Return the (X, Y) coordinate for the center point of the cell that contains the specified text.  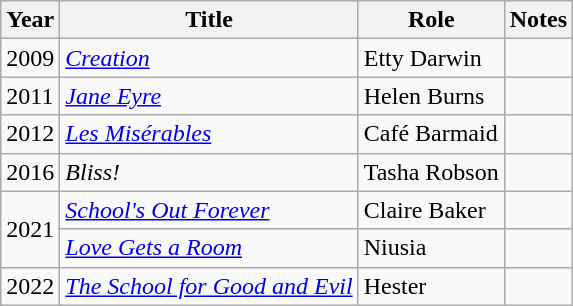
Notes (538, 20)
Les Misérables (209, 134)
2021 (30, 229)
2012 (30, 134)
2009 (30, 58)
Café Barmaid (431, 134)
Title (209, 20)
Bliss! (209, 172)
Claire Baker (431, 210)
Hester (431, 286)
The School for Good and Evil (209, 286)
Love Gets a Room (209, 248)
Creation (209, 58)
Niusia (431, 248)
2022 (30, 286)
2011 (30, 96)
Helen Burns (431, 96)
Etty Darwin (431, 58)
Role (431, 20)
Year (30, 20)
2016 (30, 172)
School's Out Forever (209, 210)
Tasha Robson (431, 172)
Jane Eyre (209, 96)
